Provide the (X, Y) coordinate of the cell's center where the given text is located.  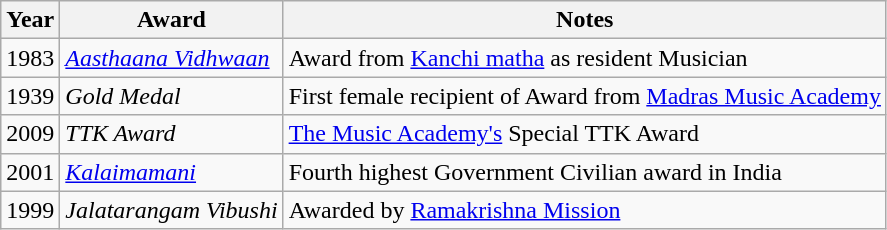
The Music Academy's Special TTK Award (584, 134)
Year (30, 20)
Gold Medal (172, 96)
Award (172, 20)
1939 (30, 96)
Kalaimamani (172, 172)
2001 (30, 172)
Jalatarangam Vibushi (172, 210)
Aasthaana Vidhwaan (172, 58)
1983 (30, 58)
Fourth highest Government Civilian award in India (584, 172)
1999 (30, 210)
Awarded by Ramakrishna Mission (584, 210)
Notes (584, 20)
2009 (30, 134)
First female recipient of Award from Madras Music Academy (584, 96)
Award from Kanchi matha as resident Musician (584, 58)
TTK Award (172, 134)
